Search for the cell housing the specified text and yield its [x, y] center coordinate. 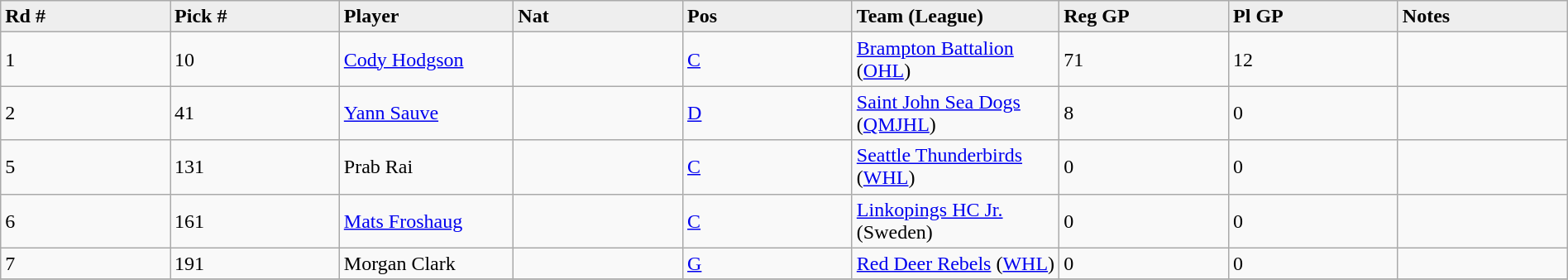
Team (League) [955, 17]
Rd # [86, 17]
Cody Hodgson [426, 60]
Morgan Clark [426, 263]
Nat [599, 17]
71 [1145, 60]
Player [426, 17]
Saint John Sea Dogs (QMJHL) [955, 113]
Seattle Thunderbirds (WHL) [955, 167]
Yann Sauve [426, 113]
Notes [1482, 17]
191 [255, 263]
131 [255, 167]
161 [255, 220]
6 [86, 220]
2 [86, 113]
10 [255, 60]
Pl GP [1313, 17]
G [767, 263]
12 [1313, 60]
Prab Rai [426, 167]
D [767, 113]
7 [86, 263]
Mats Froshaug [426, 220]
Pos [767, 17]
Brampton Battalion (OHL) [955, 60]
8 [1145, 113]
Pick # [255, 17]
5 [86, 167]
1 [86, 60]
Reg GP [1145, 17]
Red Deer Rebels (WHL) [955, 263]
41 [255, 113]
Linkopings HC Jr. (Sweden) [955, 220]
